Search for the cell housing the specified text and yield its [X, Y] center coordinate. 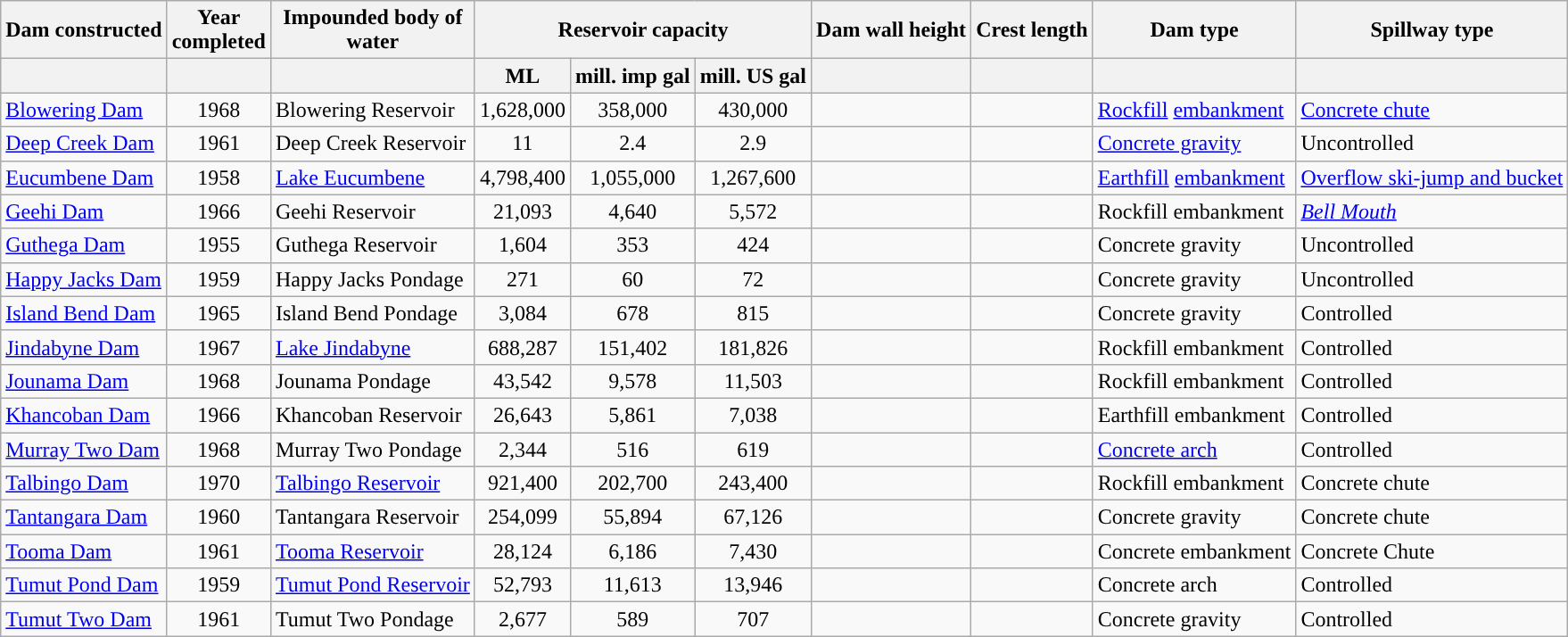
243,400 [753, 484]
Tumut Two Dam [84, 619]
60 [632, 279]
Lake Eucumbene [373, 178]
1965 [219, 313]
Happy Jacks Dam [84, 279]
Geehi Dam [84, 211]
Tantangara Reservoir [373, 517]
11,503 [753, 381]
1970 [219, 484]
Dam wall height [892, 30]
Jounama Dam [84, 381]
11,613 [632, 585]
Tantangara Dam [84, 517]
Year completed [219, 30]
26,643 [523, 415]
688,287 [523, 347]
7,038 [753, 415]
Khancoban Dam [84, 415]
Deep Creek Reservoir [373, 144]
1,055,000 [632, 178]
Blowering Reservoir [373, 110]
516 [632, 449]
424 [753, 245]
5,861 [632, 415]
4,640 [632, 211]
Guthega Dam [84, 245]
Spillway type [1432, 30]
1967 [219, 347]
Deep Creek Dam [84, 144]
Concrete Chute [1432, 551]
28,124 [523, 551]
2.9 [753, 144]
Island Bend Pondage [373, 313]
52,793 [523, 585]
Jounama Pondage [373, 381]
6,186 [632, 551]
67,126 [753, 517]
13,946 [753, 585]
1955 [219, 245]
Tumut Pond Dam [84, 585]
9,578 [632, 381]
Lake Jindabyne [373, 347]
72 [753, 279]
1,604 [523, 245]
ML [523, 76]
Concrete embankment [1194, 551]
271 [523, 279]
Happy Jacks Pondage [373, 279]
Khancoban Reservoir [373, 415]
Geehi Reservoir [373, 211]
358,000 [632, 110]
5,572 [753, 211]
619 [753, 449]
2,677 [523, 619]
2,344 [523, 449]
181,826 [753, 347]
202,700 [632, 484]
Dam type [1194, 30]
678 [632, 313]
Tooma Reservoir [373, 551]
Guthega Reservoir [373, 245]
Tooma Dam [84, 551]
Reservoir capacity [642, 30]
7,430 [753, 551]
21,093 [523, 211]
4,798,400 [523, 178]
Murray Two Pondage [373, 449]
55,894 [632, 517]
Blowering Dam [84, 110]
Murray Two Dam [84, 449]
Jindabyne Dam [84, 347]
151,402 [632, 347]
Talbingo Reservoir [373, 484]
589 [632, 619]
815 [753, 313]
11 [523, 144]
254,099 [523, 517]
mill. US gal [753, 76]
Talbingo Dam [84, 484]
1960 [219, 517]
3,084 [523, 313]
1,628,000 [523, 110]
Tumut Two Pondage [373, 619]
2.4 [632, 144]
Crest length [1033, 30]
Bell Mouth [1432, 211]
1958 [219, 178]
921,400 [523, 484]
Dam constructed [84, 30]
mill. imp gal [632, 76]
Tumut Pond Reservoir [373, 585]
Island Bend Dam [84, 313]
1,267,600 [753, 178]
430,000 [753, 110]
Impounded body of water [373, 30]
Eucumbene Dam [84, 178]
Overflow ski-jump and bucket [1432, 178]
43,542 [523, 381]
707 [753, 619]
353 [632, 245]
